From the cell containing the given text, extract its center point as [x, y] coordinate. 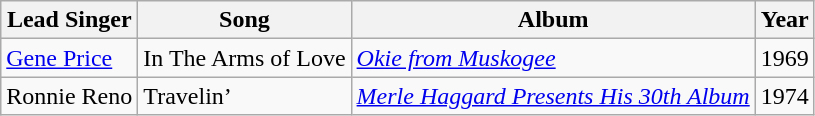
Song [244, 20]
Travelin’ [244, 96]
Album [553, 20]
Gene Price [70, 58]
Year [784, 20]
Lead Singer [70, 20]
Merle Haggard Presents His 30th Album [553, 96]
In The Arms of Love [244, 58]
1969 [784, 58]
Okie from Muskogee [553, 58]
Ronnie Reno [70, 96]
1974 [784, 96]
